Return (X, Y) of the center of cell containing provided text 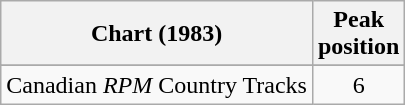
6 (358, 85)
Canadian RPM Country Tracks (157, 85)
Chart (1983) (157, 34)
Peakposition (358, 34)
